Return (x, y) of the center of cell containing provided text 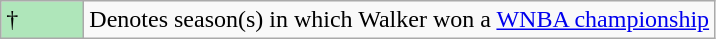
† (42, 20)
Denotes season(s) in which Walker won a WNBA championship (400, 20)
